Scan for the cell matching the given text and deliver its [x, y] coordinate at center. 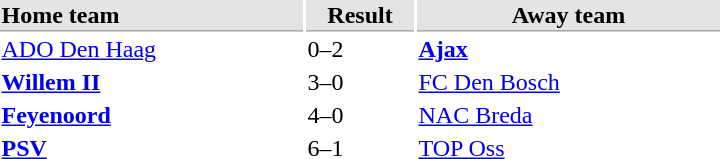
4–0 [360, 115]
3–0 [360, 83]
Willem II [152, 83]
Away team [568, 16]
FC Den Bosch [568, 83]
Ajax [568, 49]
0–2 [360, 49]
ADO Den Haag [152, 49]
Home team [152, 16]
Result [360, 16]
NAC Breda [568, 115]
Feyenoord [152, 115]
